Search for the cell housing the specified text and yield its (x, y) center coordinate. 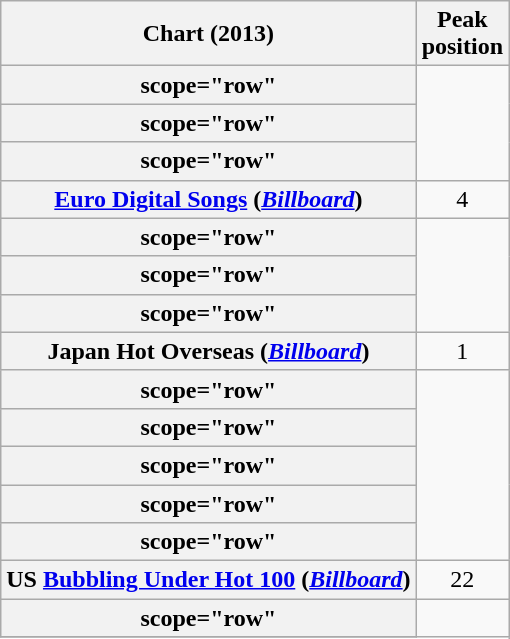
Japan Hot Overseas (Billboard) (208, 351)
22 (462, 580)
4 (462, 199)
Chart (2013) (208, 34)
Euro Digital Songs (Billboard) (208, 199)
US Bubbling Under Hot 100 (Billboard) (208, 580)
Peakposition (462, 34)
1 (462, 351)
